Locate the cell with the specified text and output its (X, Y) center coordinate. 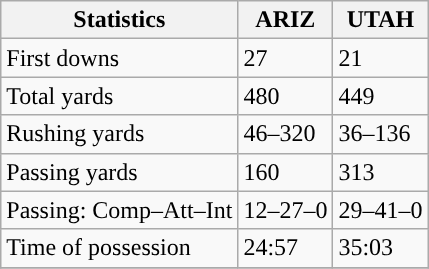
21 (380, 58)
Passing: Comp–Att–Int (120, 210)
Time of possession (120, 248)
313 (380, 172)
36–136 (380, 134)
449 (380, 96)
24:57 (286, 248)
480 (286, 96)
29–41–0 (380, 210)
ARIZ (286, 20)
First downs (120, 58)
46–320 (286, 134)
UTAH (380, 20)
Total yards (120, 96)
Statistics (120, 20)
Rushing yards (120, 134)
35:03 (380, 248)
160 (286, 172)
12–27–0 (286, 210)
Passing yards (120, 172)
27 (286, 58)
